Detect which cell encompasses the target text, then output its (X, Y) center coordinate. 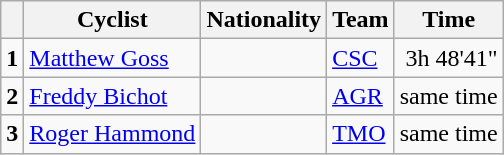
CSC (361, 58)
3 (12, 134)
Cyclist (112, 20)
1 (12, 58)
3h 48'41" (448, 58)
Roger Hammond (112, 134)
Time (448, 20)
Freddy Bichot (112, 96)
Team (361, 20)
AGR (361, 96)
TMO (361, 134)
2 (12, 96)
Nationality (264, 20)
Matthew Goss (112, 58)
